Locate the cell with the specified text and output its (x, y) center coordinate. 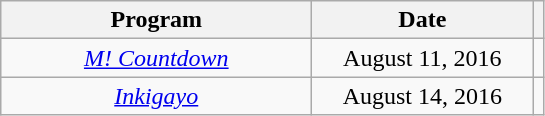
Date (422, 20)
August 14, 2016 (422, 96)
Program (156, 20)
Inkigayo (156, 96)
M! Countdown (156, 58)
August 11, 2016 (422, 58)
